Return the [X, Y] coordinate for the center point of the cell that contains the specified text.  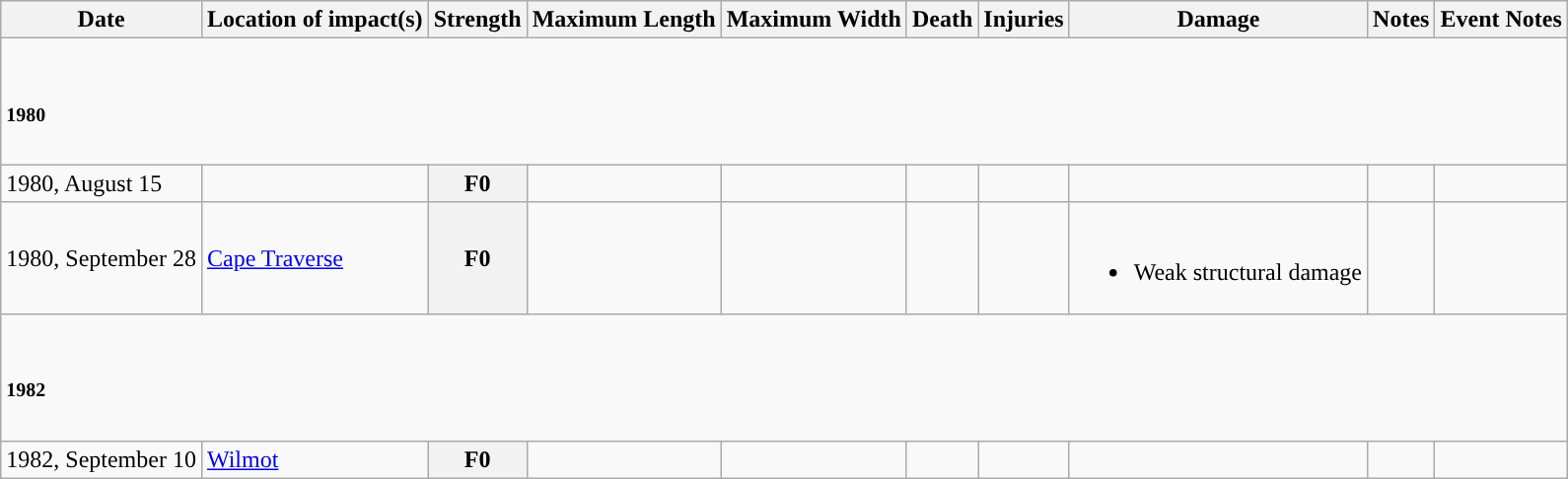
Date [102, 20]
Wilmot [315, 459]
Location of impact(s) [315, 20]
Strength [477, 20]
Death [942, 20]
1980, September 28 [102, 258]
Notes [1401, 20]
1980, August 15 [102, 183]
Cape Traverse [315, 258]
Maximum Length [623, 20]
Maximum Width [814, 20]
1982, September 10 [102, 459]
Damage [1218, 20]
Event Notes [1501, 20]
1980 [785, 103]
Injuries [1024, 20]
Weak structural damage [1218, 258]
1982 [785, 378]
